Detect which cell encompasses the target text, then output its (x, y) center coordinate. 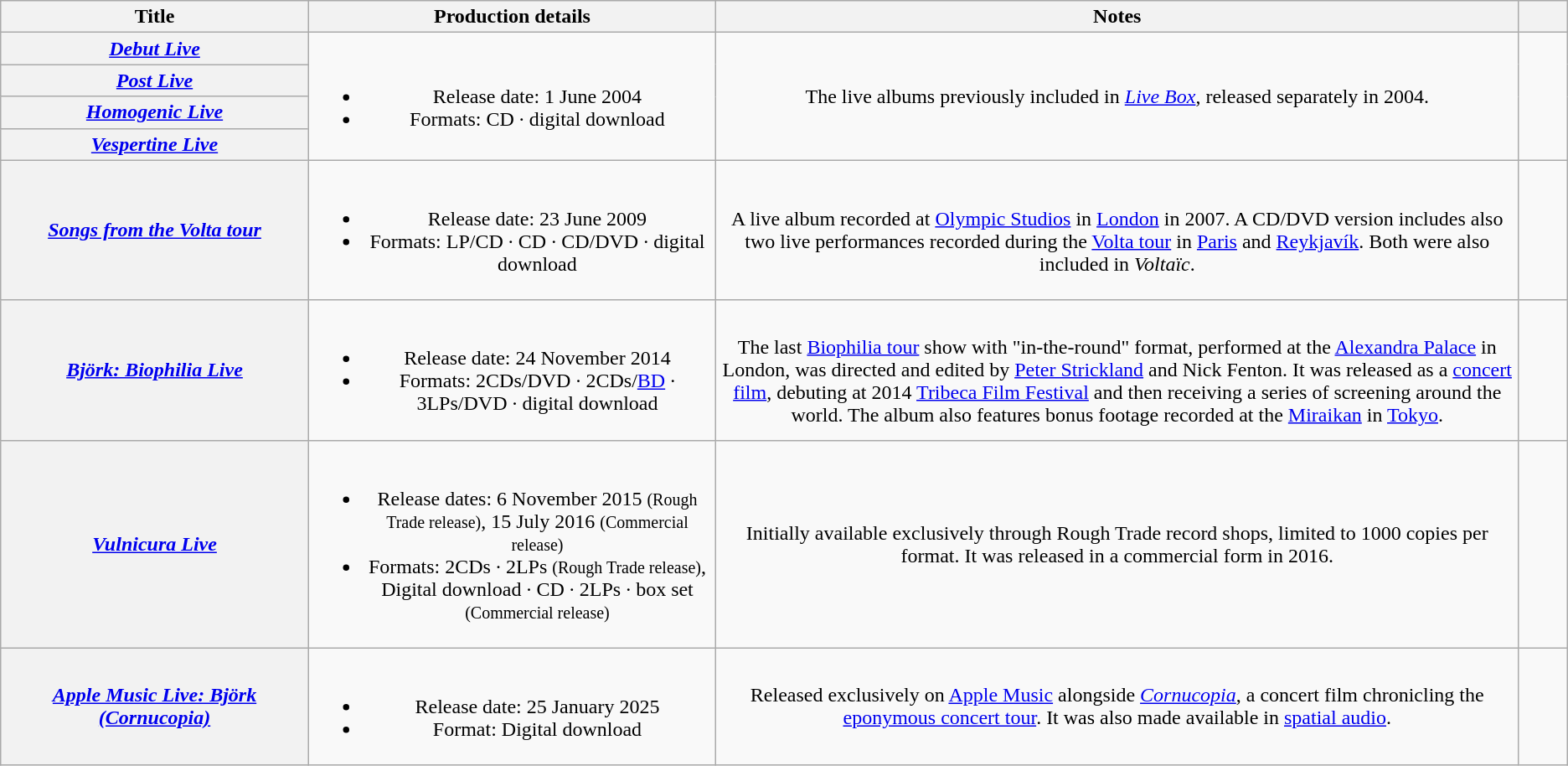
The live albums previously included in Live Box, released separately in 2004. (1117, 96)
Debut Live (155, 49)
Apple Music Live: Björk (Cornucopia) (155, 706)
Post Live (155, 80)
Production details (512, 17)
Songs from the Volta tour (155, 230)
Release date: 23 June 2009Formats: LP/CD · CD · CD/DVD · digital download (512, 230)
Notes (1117, 17)
Initially available exclusively through Rough Trade record shops, limited to 1000 copies per format. It was released in a commercial form in 2016. (1117, 544)
Release date: 24 November 2014Formats: 2CDs/DVD · 2CDs/BD · 3LPs/DVD · digital download (512, 370)
Title (155, 17)
Release date: 25 January 2025Format: Digital download (512, 706)
Vulnicura Live (155, 544)
Björk: Biophilia Live (155, 370)
Homogenic Live (155, 112)
Release date: 1 June 2004Formats: CD · digital download (512, 96)
Vespertine Live (155, 144)
